Find where the given text appears and provide that cell's center as (x, y) coordinate. 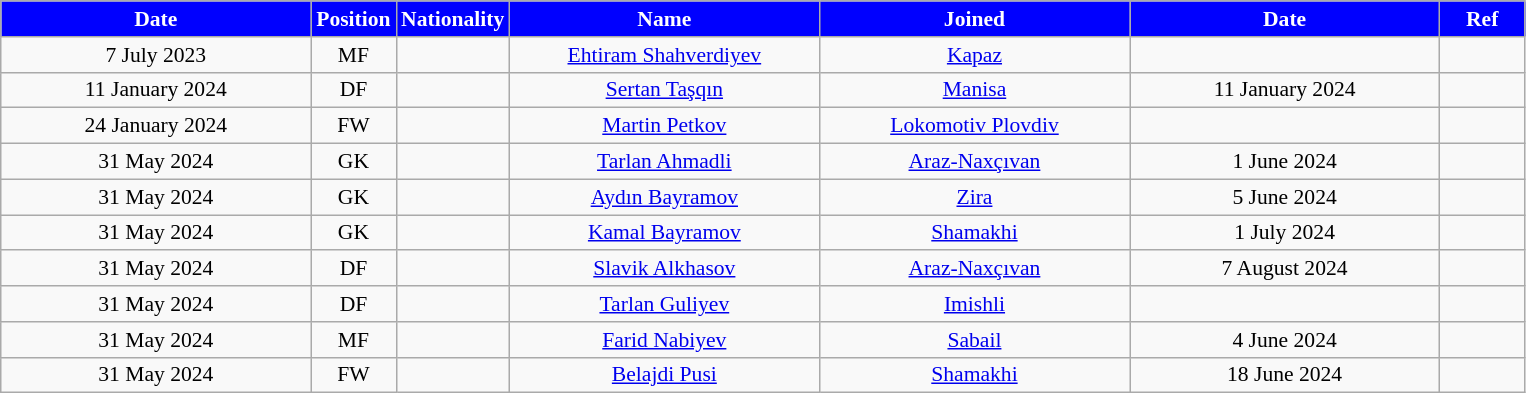
Martin Petkov (664, 126)
7 July 2023 (156, 55)
4 June 2024 (1285, 340)
24 January 2024 (156, 126)
Lokomotiv Plovdiv (974, 126)
Ehtiram Shahverdiyev (664, 55)
Aydın Bayramov (664, 197)
Kapaz (974, 55)
Kamal Bayramov (664, 233)
Joined (974, 19)
Farid Nabiyev (664, 340)
Ref (1482, 19)
Tarlan Guliyev (664, 304)
1 June 2024 (1285, 162)
Slavik Alkhasov (664, 269)
5 June 2024 (1285, 197)
Belajdi Pusi (664, 375)
7 August 2024 (1285, 269)
18 June 2024 (1285, 375)
Position (354, 19)
Nationality (452, 19)
1 July 2024 (1285, 233)
Imishli (974, 304)
Sabail (974, 340)
Manisa (974, 90)
Zira (974, 197)
Sertan Taşqın (664, 90)
Tarlan Ahmadli (664, 162)
Name (664, 19)
